Locate the cell with the specified text and output its (x, y) center coordinate. 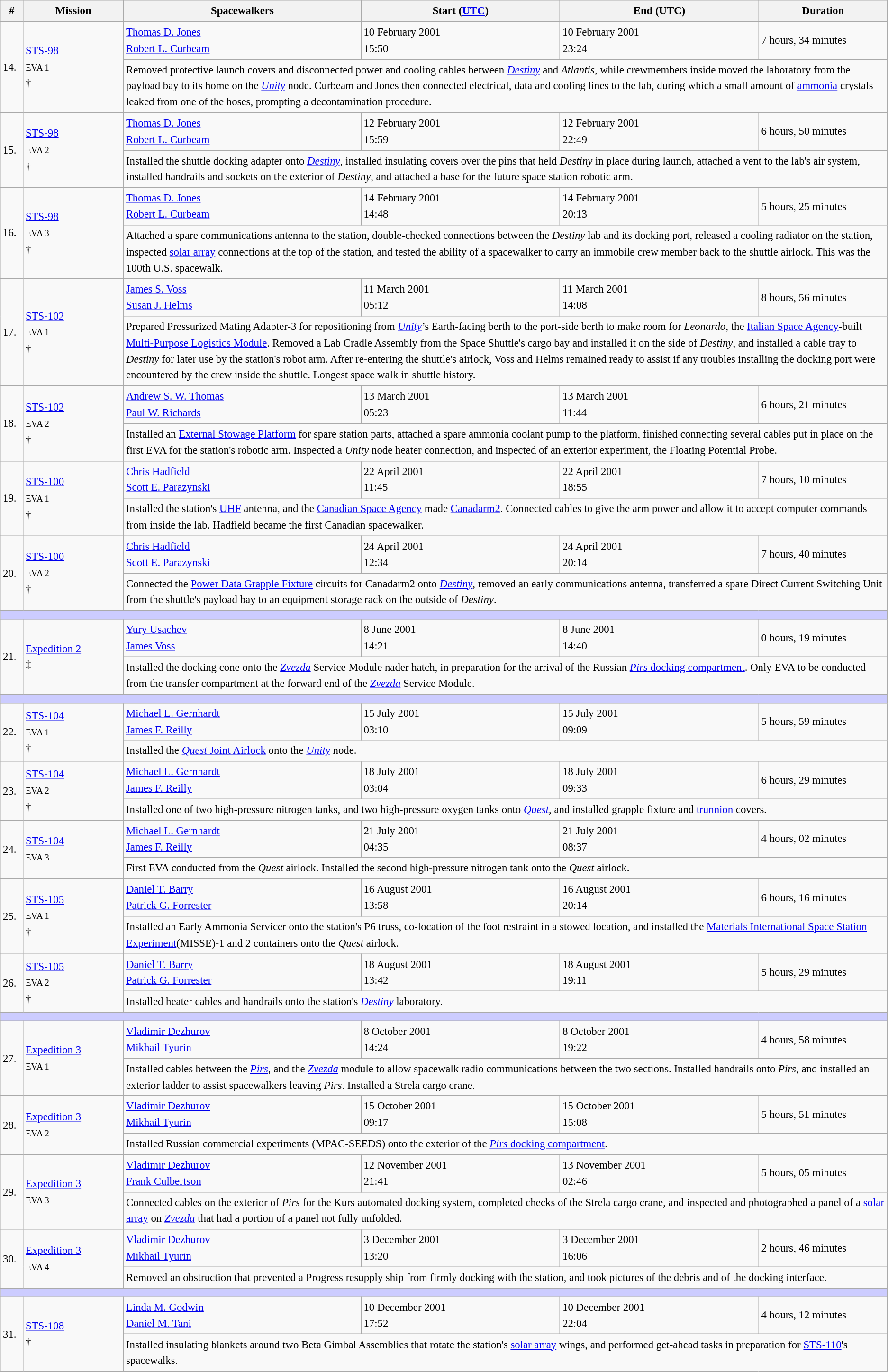
Installed heater cables and handrails onto the station's Destiny laboratory. (506, 1002)
21 July 200104:35 (461, 839)
Andrew S. W. Thomas Paul W. Richards (243, 405)
15 October 200109:17 (461, 1115)
STS-102EVA 2† (73, 423)
15 July 200109:09 (660, 722)
21. (12, 657)
10 February 200123:24 (660, 41)
18. (12, 423)
10 December 200117:52 (461, 1315)
21 July 200108:37 (660, 839)
Installed Russian commercial experiments (MPAC-SEEDS) onto the exterior of the Pirs docking compartment. (506, 1144)
12 February 200122:49 (660, 132)
James S. Voss Susan J. Helms (243, 298)
6 hours, 50 minutes (823, 132)
11 March 200114:08 (660, 298)
Installed one of two high-pressure nitrogen tanks, and two high-pressure oxygen tanks onto Quest, and installed grapple fixture and trunnion covers. (506, 810)
15. (12, 150)
24. (12, 850)
13 March 200105:23 (461, 405)
STS-102EVA 1† (73, 332)
18 August 200119:11 (660, 973)
First EVA conducted from the Quest airlock. Installed the second high-pressure nitrogen tank onto the Quest airlock. (506, 869)
10 December 200122:04 (660, 1315)
23. (12, 791)
25. (12, 916)
16. (12, 233)
26. (12, 983)
STS-98EVA 2† (73, 150)
0 hours, 19 minutes (823, 638)
Linda M. Godwin Daniel M. Tani (243, 1315)
12 February 200115:59 (461, 132)
18 July 200109:33 (660, 780)
10 February 200115:50 (461, 41)
24 April 200112:34 (461, 555)
2 hours, 46 minutes (823, 1248)
18 August 200113:42 (461, 973)
30. (12, 1259)
8 October 200119:22 (660, 1040)
STS-108† (73, 1334)
16 August 200113:58 (461, 898)
STS-98EVA 3† (73, 233)
28. (12, 1125)
15 July 200103:10 (461, 722)
5 hours, 25 minutes (823, 207)
12 November 200121:41 (461, 1173)
31. (12, 1334)
Expedition 3EVA 3 (73, 1192)
17. (12, 332)
5 hours, 59 minutes (823, 722)
STS-105EVA 1† (73, 916)
8 hours, 56 minutes (823, 298)
Spacewalkers (243, 11)
6 hours, 29 minutes (823, 780)
22 April 200111:45 (461, 480)
Installed the Quest Joint Airlock onto the Unity node. (506, 751)
Start (UTC) (461, 11)
24 April 200120:14 (660, 555)
20. (12, 573)
3 December 200116:06 (660, 1248)
Yury Usachev James Voss (243, 638)
Expedition 3EVA 2 (73, 1125)
27. (12, 1059)
5 hours, 51 minutes (823, 1115)
End (UTC) (660, 11)
STS-105EVA 2† (73, 983)
14. (12, 67)
13 March 200111:44 (660, 405)
STS-98EVA 1† (73, 67)
STS-100EVA 2† (73, 573)
13 November 200102:46 (660, 1173)
14 February 200120:13 (660, 207)
STS-100EVA 1† (73, 498)
6 hours, 16 minutes (823, 898)
8 June 200114:40 (660, 638)
15 October 200115:08 (660, 1115)
4 hours, 12 minutes (823, 1315)
Expedition 2‡ (73, 657)
7 hours, 40 minutes (823, 555)
5 hours, 29 minutes (823, 973)
3 December 200113:20 (461, 1248)
11 March 200105:12 (461, 298)
22. (12, 732)
STS-104EVA 2† (73, 791)
18 July 200103:04 (461, 780)
Mission (73, 11)
Duration (823, 11)
7 hours, 34 minutes (823, 41)
STS-104EVA 3 (73, 850)
8 October 200114:24 (461, 1040)
6 hours, 21 minutes (823, 405)
STS-104EVA 1† (73, 732)
Expedition 3EVA 4 (73, 1259)
4 hours, 58 minutes (823, 1040)
14 February 200114:48 (461, 207)
Expedition 3EVA 1 (73, 1059)
# (12, 11)
8 June 200114:21 (461, 638)
29. (12, 1192)
7 hours, 10 minutes (823, 480)
Vladimir Dezhurov Frank Culbertson (243, 1173)
19. (12, 498)
22 April 200118:55 (660, 480)
5 hours, 05 minutes (823, 1173)
16 August 200120:14 (660, 898)
4 hours, 02 minutes (823, 839)
